Return (x, y) of the center of cell containing provided text 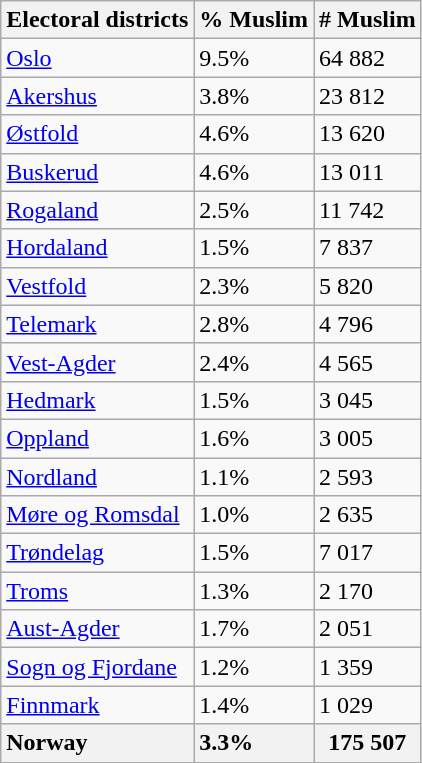
175 507 (368, 743)
Oslo (98, 58)
3.3% (254, 743)
1 029 (368, 705)
1.2% (254, 667)
4 796 (368, 324)
2 170 (368, 591)
13 620 (368, 134)
2.4% (254, 362)
Telemark (98, 324)
Hordaland (98, 248)
2 593 (368, 477)
5 820 (368, 286)
Buskerud (98, 172)
3 045 (368, 400)
11 742 (368, 210)
2 635 (368, 515)
2.3% (254, 286)
Electoral districts (98, 20)
2.5% (254, 210)
Finnmark (98, 705)
2 051 (368, 629)
1.4% (254, 705)
3 005 (368, 438)
2.8% (254, 324)
Oppland (98, 438)
1.7% (254, 629)
7 017 (368, 553)
64 882 (368, 58)
Vestfold (98, 286)
1.3% (254, 591)
Hedmark (98, 400)
1.1% (254, 477)
3.8% (254, 96)
4 565 (368, 362)
Sogn og Fjordane (98, 667)
Vest-Agder (98, 362)
Aust-Agder (98, 629)
Østfold (98, 134)
13 011 (368, 172)
Norway (98, 743)
1.6% (254, 438)
Trøndelag (98, 553)
7 837 (368, 248)
Nordland (98, 477)
Troms (98, 591)
% Muslim (254, 20)
Rogaland (98, 210)
1.0% (254, 515)
23 812 (368, 96)
Akershus (98, 96)
1 359 (368, 667)
9.5% (254, 58)
# Muslim (368, 20)
Møre og Romsdal (98, 515)
